For the text-containing cell, return its midpoint in (X, Y) coordinate format. 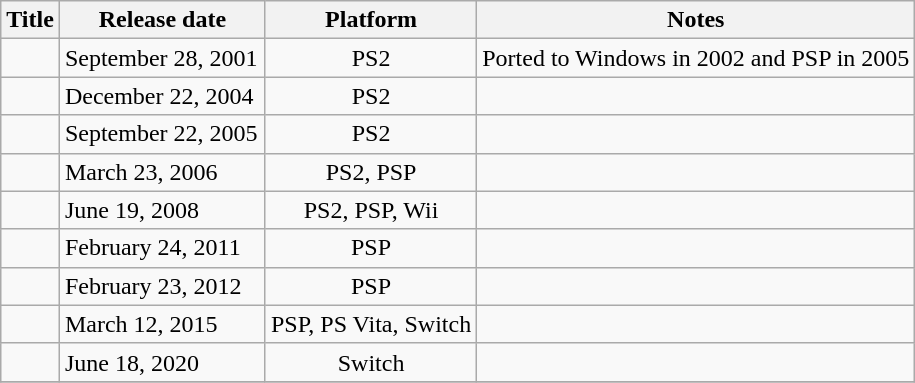
September 22, 2005 (162, 134)
PSP, PS Vita, Switch (370, 324)
Release date (162, 20)
Notes (696, 20)
Ported to Windows in 2002 and PSP in 2005 (696, 58)
February 24, 2011 (162, 248)
February 23, 2012 (162, 286)
December 22, 2004 (162, 96)
September 28, 2001 (162, 58)
March 12, 2015 (162, 324)
Title (30, 20)
June 18, 2020 (162, 362)
Switch (370, 362)
Platform (370, 20)
March 23, 2006 (162, 172)
PS2, PSP (370, 172)
PS2, PSP, Wii (370, 210)
June 19, 2008 (162, 210)
